Search for the cell housing the specified text and yield its (x, y) center coordinate. 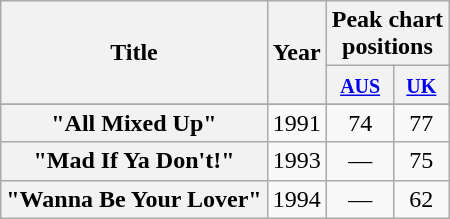
62 (422, 199)
Year (296, 52)
"Wanna Be Your Lover" (134, 199)
1993 (296, 161)
1994 (296, 199)
77 (422, 123)
1991 (296, 123)
75 (422, 161)
AUS (360, 85)
UK (422, 85)
"All Mixed Up" (134, 123)
Peak chartpositions (387, 34)
74 (360, 123)
Title (134, 52)
"Mad If Ya Don't!" (134, 161)
